Return (x, y) of the center of cell containing provided text 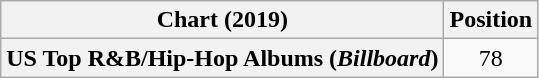
Chart (2019) (222, 20)
Position (491, 20)
78 (491, 58)
US Top R&B/Hip-Hop Albums (Billboard) (222, 58)
